Determine the [X, Y] coordinate at the center of the cell enclosing the given text.  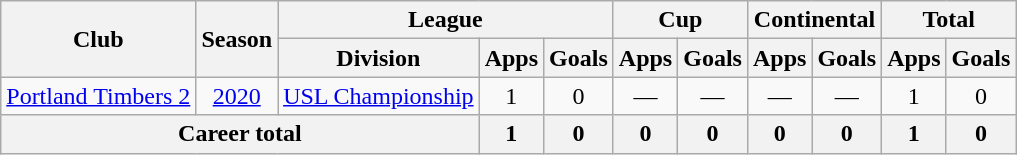
2020 [237, 96]
Continental [814, 20]
Club [98, 39]
USL Championship [379, 96]
Total [949, 20]
Season [237, 39]
Career total [240, 134]
League [446, 20]
Division [379, 58]
Cup [680, 20]
Portland Timbers 2 [98, 96]
